Find where the given text appears and provide that cell's center as [x, y] coordinate. 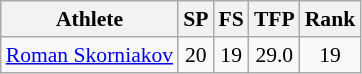
Athlete [90, 19]
20 [196, 55]
Roman Skorniakov [90, 55]
SP [196, 19]
FS [230, 19]
Rank [330, 19]
29.0 [274, 55]
TFP [274, 19]
